Scan for the cell matching the given text and deliver its [x, y] coordinate at center. 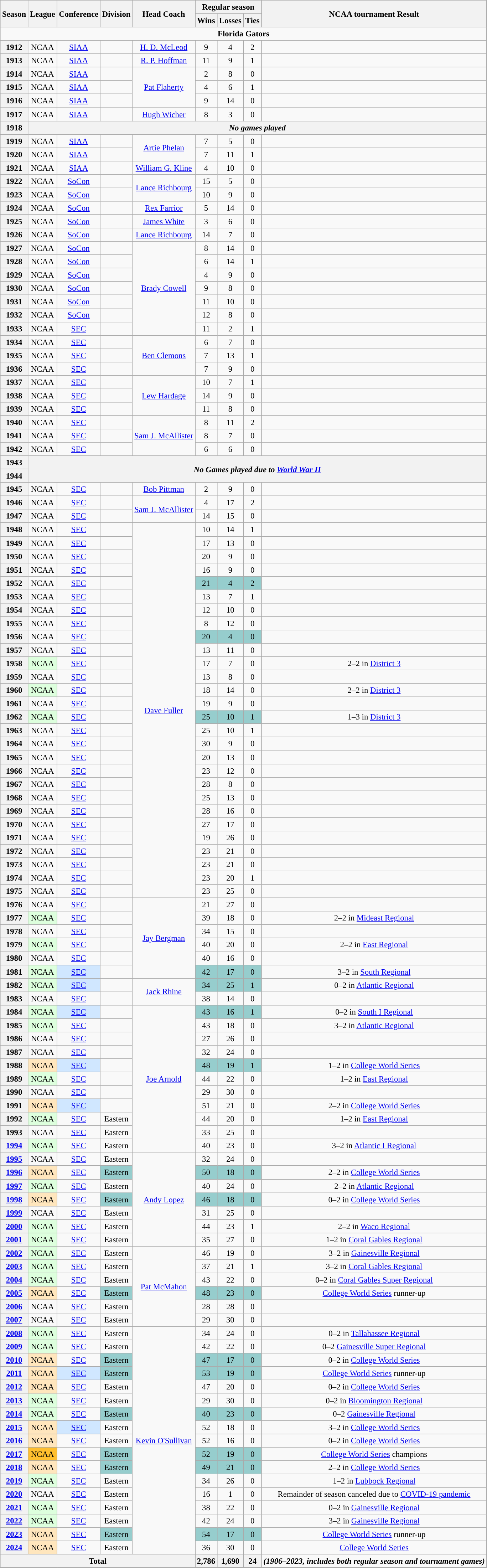
2005 [14, 1293]
1987 [14, 1052]
1965 [14, 757]
35 [206, 1240]
1985 [14, 1025]
0–2 in Atlantic Regional [374, 985]
1939 [14, 409]
2010 [14, 1360]
1974 [14, 878]
39 [206, 918]
No games played [257, 128]
1948 [14, 530]
1913 [14, 61]
49 [206, 1468]
1934 [14, 342]
College World Series [374, 1548]
1928 [14, 262]
1982 [14, 985]
1970 [14, 824]
1972 [14, 851]
2000 [14, 1226]
51 [206, 1106]
1925 [14, 221]
1986 [14, 1039]
Kevin O'Sullivan [164, 1440]
1977 [14, 918]
1956 [14, 637]
1949 [14, 543]
1927 [14, 248]
Joe Arnold [164, 1079]
2023 [14, 1535]
1995 [14, 1159]
Head Coach [164, 14]
1989 [14, 1079]
3–2 in South Regional [374, 972]
1942 [14, 449]
2014 [14, 1414]
Total [98, 1561]
1950 [14, 556]
3–2 in Coral Gables Regional [374, 1267]
College World Series champions [374, 1454]
1962 [14, 717]
Pat McMahon [164, 1286]
37 [206, 1267]
Ties [252, 21]
1–2 in Lubbock Regional [374, 1481]
1921 [14, 168]
Regular season [228, 7]
1947 [14, 516]
1926 [14, 235]
1944 [14, 476]
1967 [14, 784]
1983 [14, 999]
0–2 in Coral Gables Super Regional [374, 1280]
53 [206, 1374]
(1906–2023, includes both regular season and tournament games) [374, 1561]
0–2 in Bloomington Regional [374, 1401]
2015 [14, 1427]
1952 [14, 583]
1930 [14, 288]
1966 [14, 771]
2002 [14, 1253]
2003 [14, 1267]
1968 [14, 798]
1933 [14, 329]
League [42, 14]
1976 [14, 905]
1978 [14, 932]
1984 [14, 1012]
0–2 in South I Regional [374, 1012]
54 [206, 1535]
1931 [14, 302]
1–2 in Coral Gables Regional [374, 1240]
1935 [14, 355]
1988 [14, 1066]
0–2 in Tallahassee Regional [374, 1334]
1996 [14, 1173]
2018 [14, 1468]
1998 [14, 1200]
2012 [14, 1387]
3–2 in Atlantic I Regional [374, 1146]
Artie Phelan [164, 148]
Wins [206, 21]
1,690 [230, 1561]
NCAA tournament Result [374, 14]
1932 [14, 315]
1938 [14, 396]
2022 [14, 1521]
2024 [14, 1548]
1991 [14, 1106]
1973 [14, 865]
1954 [14, 610]
1920 [14, 154]
1929 [14, 275]
1994 [14, 1146]
2011 [14, 1374]
Remainder of season canceled due to COVID-19 pandemic [374, 1494]
1969 [14, 811]
2001 [14, 1240]
Losses [230, 21]
1946 [14, 503]
3–2 in Atlantic Regional [374, 1025]
William G. Kline [164, 168]
1916 [14, 101]
1961 [14, 704]
3–2 in College World Series [374, 1427]
H. D. McLeod [164, 47]
Andy Lopez [164, 1200]
1981 [14, 972]
2020 [14, 1494]
2019 [14, 1481]
50 [206, 1173]
1957 [14, 650]
1979 [14, 945]
Conference [79, 14]
Jack Rhine [164, 991]
2004 [14, 1280]
Season [14, 14]
1960 [14, 690]
Hugh Wicher [164, 114]
2009 [14, 1347]
1937 [14, 382]
1997 [14, 1186]
1915 [14, 87]
1943 [14, 463]
1914 [14, 74]
1958 [14, 664]
0–2 Gainesville Super Regional [374, 1347]
1936 [14, 369]
1963 [14, 731]
1918 [14, 128]
36 [206, 1548]
1917 [14, 114]
1912 [14, 47]
2–2 in Atlantic Regional [374, 1186]
1999 [14, 1213]
1941 [14, 436]
James White [164, 221]
1959 [14, 677]
Pat Flaherty [164, 88]
Florida Gators [244, 34]
1980 [14, 958]
2–2 in Mideast Regional [374, 918]
2016 [14, 1440]
1955 [14, 623]
Rex Farrior [164, 208]
2–2 in East Regional [374, 945]
1924 [14, 208]
0–2 in Gainesville Regional [374, 1507]
Bob Pittman [164, 489]
33 [206, 1133]
1–2 in College World Series [374, 1066]
Division [116, 14]
2006 [14, 1307]
1992 [14, 1119]
1940 [14, 422]
1975 [14, 891]
Brady Cowell [164, 289]
1964 [14, 744]
1–3 in District 3 [374, 717]
R. P. Hoffman [164, 61]
1951 [14, 570]
1953 [14, 597]
2017 [14, 1454]
Lew Hardage [164, 396]
2,786 [206, 1561]
Jay Bergman [164, 938]
1919 [14, 141]
Dave Fuller [164, 711]
1971 [14, 838]
31 [206, 1213]
2–2 in Waco Regional [374, 1226]
2007 [14, 1320]
1922 [14, 181]
2008 [14, 1334]
2021 [14, 1507]
1923 [14, 195]
1945 [14, 489]
No Games played due to World War II [257, 469]
2013 [14, 1401]
0–2 Gainesville Regional [374, 1414]
1990 [14, 1092]
Ben Clemons [164, 356]
1993 [14, 1133]
